Determine the [x, y] coordinate at the center of the cell enclosing the given text.  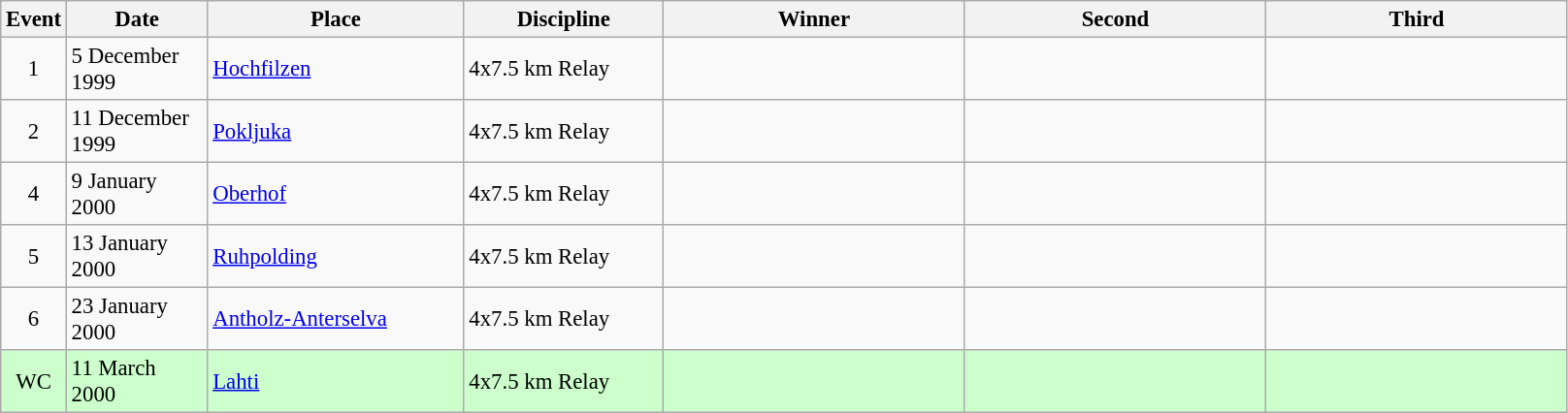
Oberhof [336, 194]
Antholz-Anterselva [336, 320]
Pokljuka [336, 132]
Winner [815, 19]
Event [34, 19]
Date [137, 19]
6 [34, 320]
Place [336, 19]
Hochfilzen [336, 70]
2 [34, 132]
13 January 2000 [137, 256]
Discipline [564, 19]
5 [34, 256]
9 January 2000 [137, 194]
1 [34, 70]
5 December 1999 [137, 70]
4 [34, 194]
Second [1116, 19]
23 January 2000 [137, 320]
Ruhpolding [336, 256]
Third [1417, 19]
11 December 1999 [137, 132]
